Locate the cell with the specified text and output its (x, y) center coordinate. 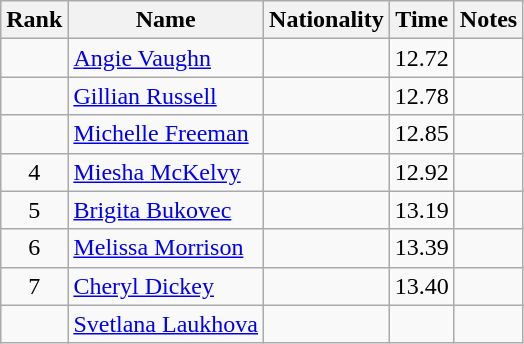
Angie Vaughn (166, 58)
Melissa Morrison (166, 248)
Nationality (327, 20)
12.78 (422, 96)
Rank (34, 20)
Brigita Bukovec (166, 210)
12.72 (422, 58)
13.39 (422, 248)
Cheryl Dickey (166, 286)
6 (34, 248)
4 (34, 172)
5 (34, 210)
Gillian Russell (166, 96)
Svetlana Laukhova (166, 324)
12.92 (422, 172)
Michelle Freeman (166, 134)
Name (166, 20)
13.19 (422, 210)
Time (422, 20)
12.85 (422, 134)
Miesha McKelvy (166, 172)
7 (34, 286)
Notes (488, 20)
13.40 (422, 286)
